Extract the (x, y) coordinate from the center of the cell holding the provided text.  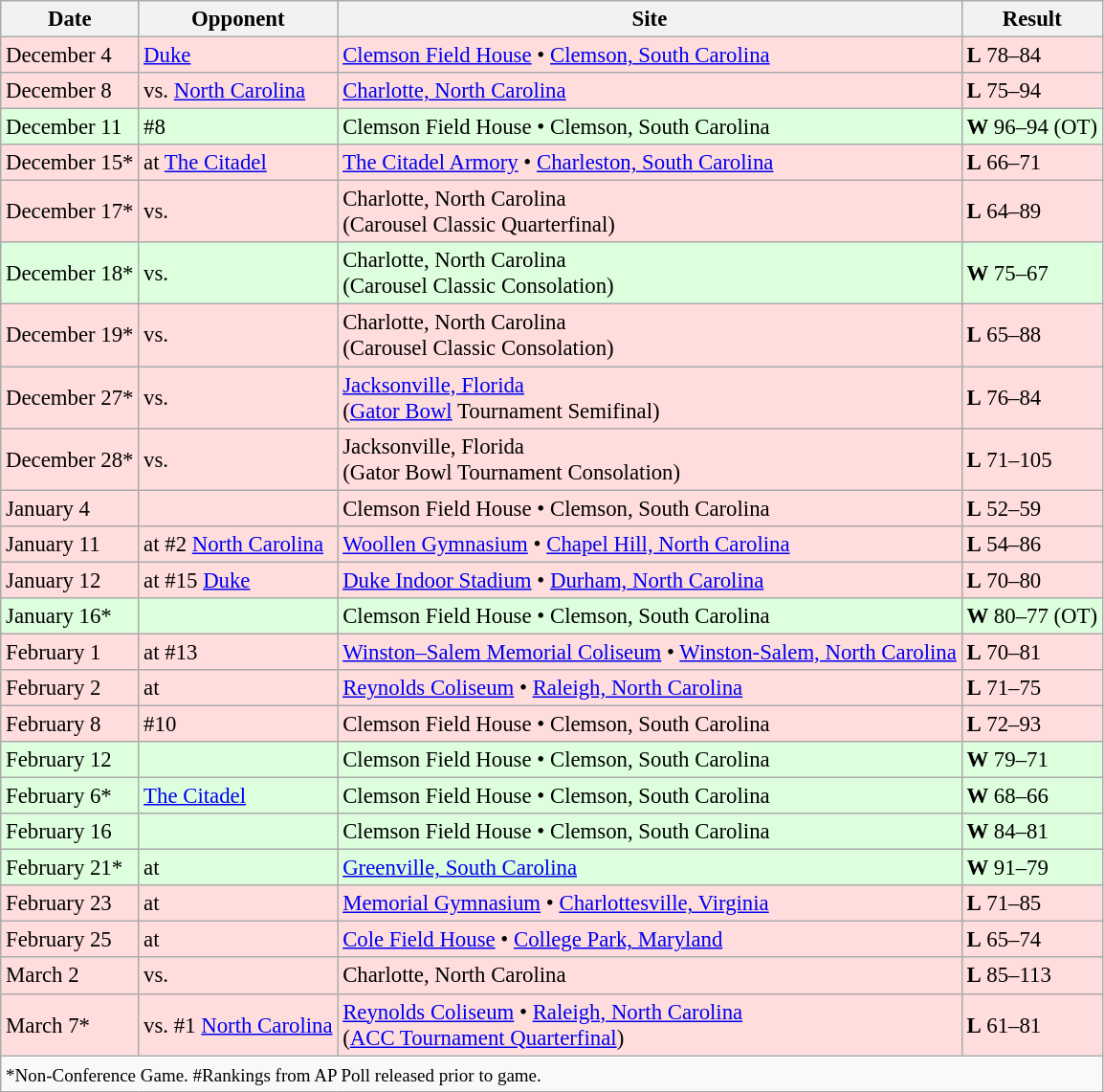
Memorial Gymnasium • Charlottesville, Virginia (650, 903)
W 96–94 (OT) (1031, 127)
February 12 (70, 760)
L 61–81 (1031, 1024)
L 65–88 (1031, 335)
L 75–94 (1031, 91)
L 72–93 (1031, 724)
L 71–105 (1031, 459)
L 64–89 (1031, 212)
January 16* (70, 616)
Reynolds Coliseum • Raleigh, North Carolina (650, 688)
L 52–59 (1031, 508)
Duke Indoor Stadium • Durham, North Carolina (650, 580)
February 1 (70, 652)
L 85–113 (1031, 976)
Woollen Gymnasium • Chapel Hill, North Carolina (650, 544)
Duke (238, 56)
W 80–77 (OT) (1031, 616)
December 8 (70, 91)
Charlotte, North Carolina(Carousel Classic Quarterfinal) (650, 212)
February 23 (70, 903)
at #13 (238, 652)
The Citadel (238, 796)
December 4 (70, 56)
W 91–79 (1031, 868)
December 28* (70, 459)
L 65–74 (1031, 940)
Cole Field House • College Park, Maryland (650, 940)
*Non-Conference Game. #Rankings from AP Poll released prior to game. (552, 1074)
Reynolds Coliseum • Raleigh, North Carolina(ACC Tournament Quarterfinal) (650, 1024)
#8 (238, 127)
W 79–71 (1031, 760)
Opponent (238, 19)
L 70–81 (1031, 652)
February 16 (70, 832)
W 75–67 (1031, 274)
Winston–Salem Memorial Coliseum • Winston-Salem, North Carolina (650, 652)
December 11 (70, 127)
vs. #1 North Carolina (238, 1024)
L 70–80 (1031, 580)
L 66–71 (1031, 163)
February 8 (70, 724)
Jacksonville, Florida(Gator Bowl Tournament Semifinal) (650, 398)
December 27* (70, 398)
January 4 (70, 508)
L 54–86 (1031, 544)
W 84–81 (1031, 832)
Date (70, 19)
December 18* (70, 274)
February 6* (70, 796)
January 12 (70, 580)
W 68–66 (1031, 796)
December 19* (70, 335)
L 78–84 (1031, 56)
Result (1031, 19)
L 71–75 (1031, 688)
Greenville, South Carolina (650, 868)
at The Citadel (238, 163)
December 15* (70, 163)
#10 (238, 724)
Site (650, 19)
L 76–84 (1031, 398)
at #2 North Carolina (238, 544)
March 7* (70, 1024)
December 17* (70, 212)
The Citadel Armory • Charleston, South Carolina (650, 163)
February 21* (70, 868)
Jacksonville, Florida(Gator Bowl Tournament Consolation) (650, 459)
January 11 (70, 544)
February 2 (70, 688)
L 71–85 (1031, 903)
at #15 Duke (238, 580)
February 25 (70, 940)
vs. North Carolina (238, 91)
March 2 (70, 976)
